For the text-containing cell, return its midpoint in (X, Y) coordinate format. 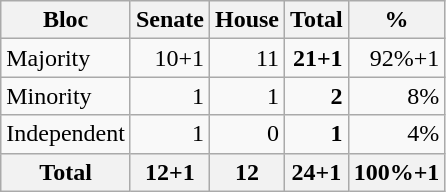
12 (246, 172)
Bloc (66, 20)
21+1 (317, 58)
24+1 (317, 172)
House (246, 20)
10+1 (170, 58)
% (396, 20)
2 (317, 96)
Majority (66, 58)
0 (246, 134)
12+1 (170, 172)
Independent (66, 134)
4% (396, 134)
8% (396, 96)
100%+1 (396, 172)
92%+1 (396, 58)
Minority (66, 96)
Senate (170, 20)
11 (246, 58)
